Identify which cell holds the provided text, then report its [x, y] central coordinate. 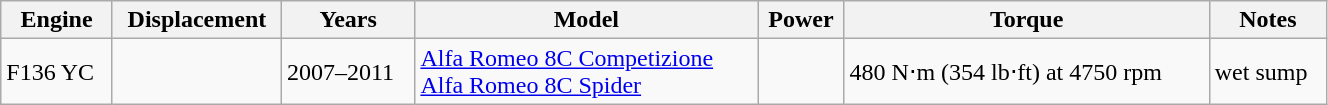
Power [801, 20]
480 N⋅m (354 lb⋅ft) at 4750 rpm [1026, 72]
2007–2011 [348, 72]
Torque [1026, 20]
Engine [57, 20]
Notes [1268, 20]
Model [586, 20]
Alfa Romeo 8C CompetizioneAlfa Romeo 8C Spider [586, 72]
Displacement [196, 20]
F136 YC [57, 72]
Years [348, 20]
wet sump [1268, 72]
